Detect which cell encompasses the target text, then output its [x, y] center coordinate. 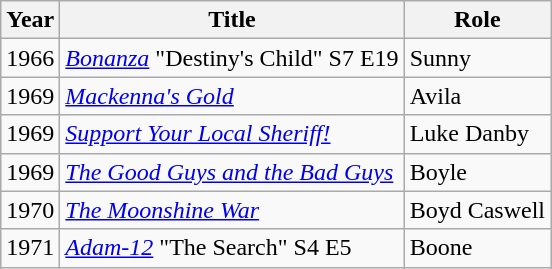
Boyle [477, 172]
Avila [477, 96]
Boone [477, 248]
Boyd Caswell [477, 210]
Bonanza "Destiny's Child" S7 E19 [232, 58]
The Good Guys and the Bad Guys [232, 172]
Support Your Local Sheriff! [232, 134]
Year [30, 20]
The Moonshine War [232, 210]
1966 [30, 58]
Luke Danby [477, 134]
1971 [30, 248]
Sunny [477, 58]
Title [232, 20]
1970 [30, 210]
Adam-12 "The Search" S4 E5 [232, 248]
Mackenna's Gold [232, 96]
Role [477, 20]
